For the text-containing cell, return its midpoint in (X, Y) coordinate format. 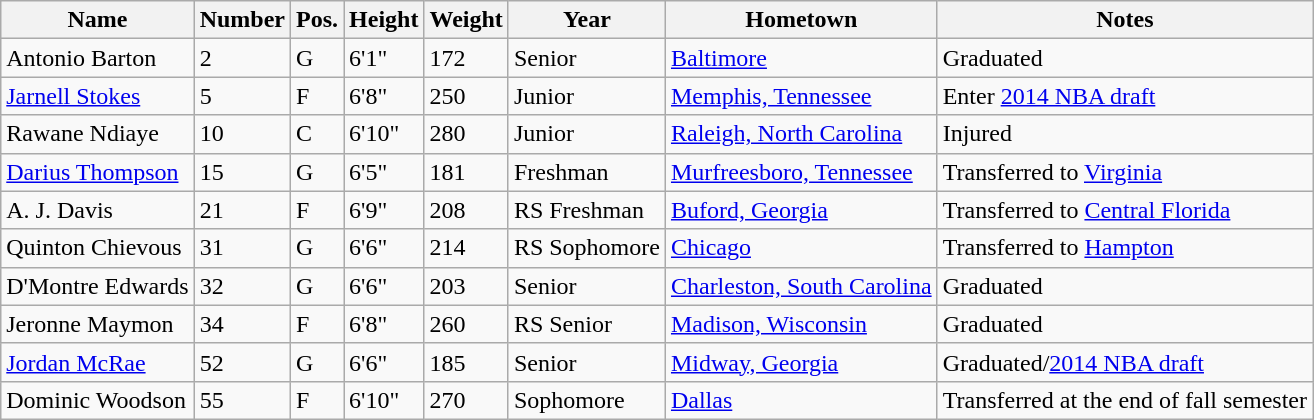
21 (242, 210)
Year (586, 20)
Name (98, 20)
270 (466, 400)
Baltimore (801, 58)
280 (466, 134)
172 (466, 58)
Jeronne Maymon (98, 324)
Transferred at the end of fall semester (1124, 400)
Transferred to Central Florida (1124, 210)
52 (242, 362)
Enter 2014 NBA draft (1124, 96)
32 (242, 286)
203 (466, 286)
Madison, Wisconsin (801, 324)
Injured (1124, 134)
Dominic Woodson (98, 400)
Transferred to Hampton (1124, 248)
Jarnell Stokes (98, 96)
Number (242, 20)
Murfreesboro, Tennessee (801, 172)
214 (466, 248)
10 (242, 134)
Quinton Chievous (98, 248)
Midway, Georgia (801, 362)
Weight (466, 20)
Height (384, 20)
C (318, 134)
Chicago (801, 248)
Antonio Barton (98, 58)
Buford, Georgia (801, 210)
A. J. Davis (98, 210)
Pos. (318, 20)
D'Montre Edwards (98, 286)
6'9" (384, 210)
Hometown (801, 20)
5 (242, 96)
185 (466, 362)
2 (242, 58)
Freshman (586, 172)
34 (242, 324)
Raleigh, North Carolina (801, 134)
Charleston, South Carolina (801, 286)
RS Senior (586, 324)
15 (242, 172)
RS Sophomore (586, 248)
Darius Thompson (98, 172)
Jordan McRae (98, 362)
250 (466, 96)
6'1" (384, 58)
208 (466, 210)
Memphis, Tennessee (801, 96)
Graduated/2014 NBA draft (1124, 362)
55 (242, 400)
260 (466, 324)
Notes (1124, 20)
Sophomore (586, 400)
6'5" (384, 172)
RS Freshman (586, 210)
Rawane Ndiaye (98, 134)
Transferred to Virginia (1124, 172)
Dallas (801, 400)
31 (242, 248)
181 (466, 172)
